Locate the cell with the specified text and output its (x, y) center coordinate. 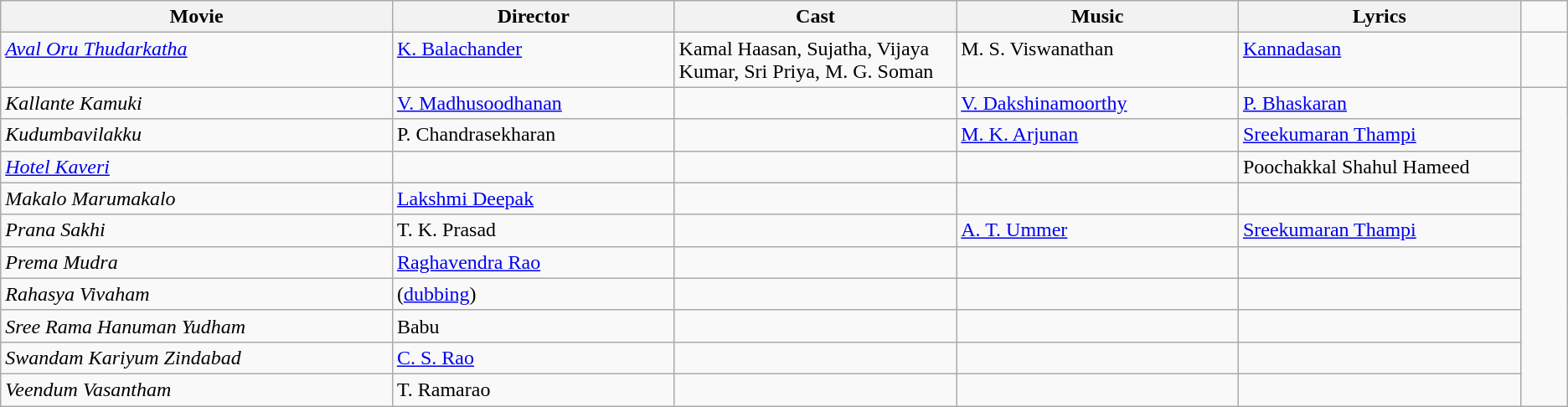
T. K. Prasad (533, 230)
(dubbing) (533, 294)
Movie (197, 17)
Sree Rama Hanuman Yudham (197, 326)
Kannadasan (1379, 60)
M. K. Arjunan (1097, 135)
Kudumbavilakku (197, 135)
Kallante Kamuki (197, 103)
Aval Oru Thudarkatha (197, 60)
M. S. Viswanathan (1097, 60)
Music (1097, 17)
Makalo Marumakalo (197, 198)
Prema Mudra (197, 262)
K. Balachander (533, 60)
Raghavendra Rao (533, 262)
Director (533, 17)
A. T. Ummer (1097, 230)
Poochakkal Shahul Hameed (1379, 167)
Rahasya Vivaham (197, 294)
Lyrics (1379, 17)
P. Bhaskaran (1379, 103)
V. Dakshinamoorthy (1097, 103)
Swandam Kariyum Zindabad (197, 358)
Lakshmi Deepak (533, 198)
Veendum Vasantham (197, 389)
Hotel Kaveri (197, 167)
V. Madhusoodhanan (533, 103)
Babu (533, 326)
Kamal Haasan, Sujatha, Vijaya Kumar, Sri Priya, M. G. Soman (816, 60)
Cast (816, 17)
C. S. Rao (533, 358)
Prana Sakhi (197, 230)
P. Chandrasekharan (533, 135)
T. Ramarao (533, 389)
